Pinpoint the cell where the given text exists, returning its (X, Y) midpoint coordinate. 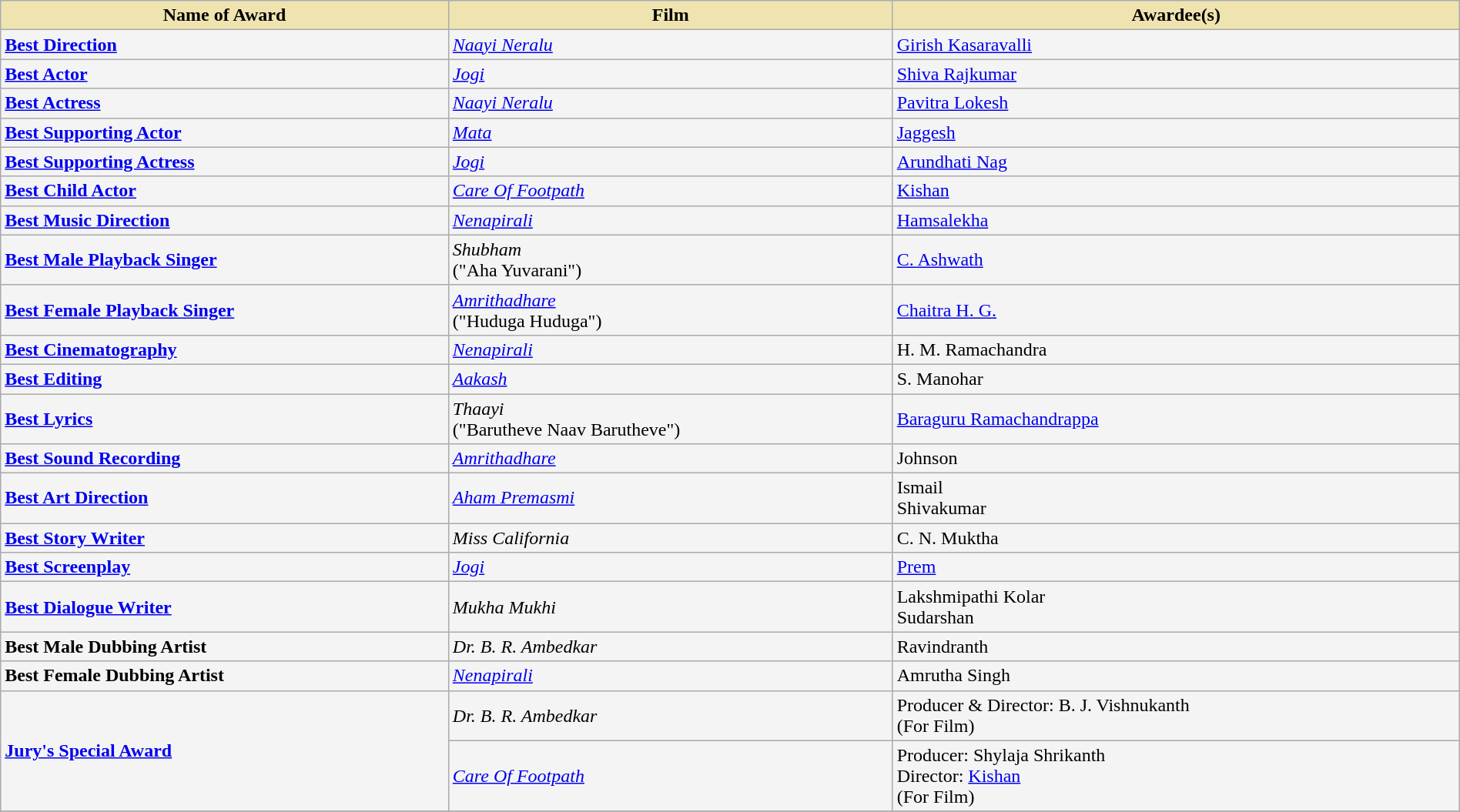
Awardee(s) (1176, 15)
Best Actress (225, 103)
Jury's Special Award (225, 751)
Mata (670, 132)
Best Child Actor (225, 191)
Best Female Dubbing Artist (225, 676)
Chaitra H. G. (1176, 309)
Best Actor (225, 74)
H. M. Ramachandra (1176, 349)
Aakash (670, 379)
Name of Award (225, 15)
IsmailShivakumar (1176, 499)
Best Sound Recording (225, 459)
Johnson (1176, 459)
Best Supporting Actress (225, 162)
Girish Kasaravalli (1176, 45)
Best Editing (225, 379)
Producer & Director: B. J. Vishnukanth(For Film) (1176, 716)
Best Female Playback Singer (225, 309)
Amrithadhare("Huduga Huduga") (670, 309)
Hamsalekha (1176, 220)
S. Manohar (1176, 379)
Best Male Dubbing Artist (225, 647)
Miss California (670, 538)
Amrithadhare (670, 459)
Shiva Rajkumar (1176, 74)
Aham Premasmi (670, 499)
Best Lyrics (225, 419)
Prem (1176, 567)
Producer: Shylaja ShrikanthDirector: Kishan(For Film) (1176, 776)
Shubham("Aha Yuvarani") (670, 260)
Pavitra Lokesh (1176, 103)
Best Direction (225, 45)
Best Dialogue Writer (225, 606)
C. N. Muktha (1176, 538)
Kishan (1176, 191)
Baraguru Ramachandrappa (1176, 419)
Lakshmipathi KolarSudarshan (1176, 606)
C. Ashwath (1176, 260)
Amrutha Singh (1176, 676)
Ravindranth (1176, 647)
Best Music Direction (225, 220)
Best Art Direction (225, 499)
Best Screenplay (225, 567)
Best Male Playback Singer (225, 260)
Jaggesh (1176, 132)
Thaayi("Barutheve Naav Barutheve") (670, 419)
Best Cinematography (225, 349)
Arundhati Nag (1176, 162)
Best Story Writer (225, 538)
Film (670, 15)
Mukha Mukhi (670, 606)
Best Supporting Actor (225, 132)
